Output the (X, Y) coordinate of the center of the cell containing the given text.  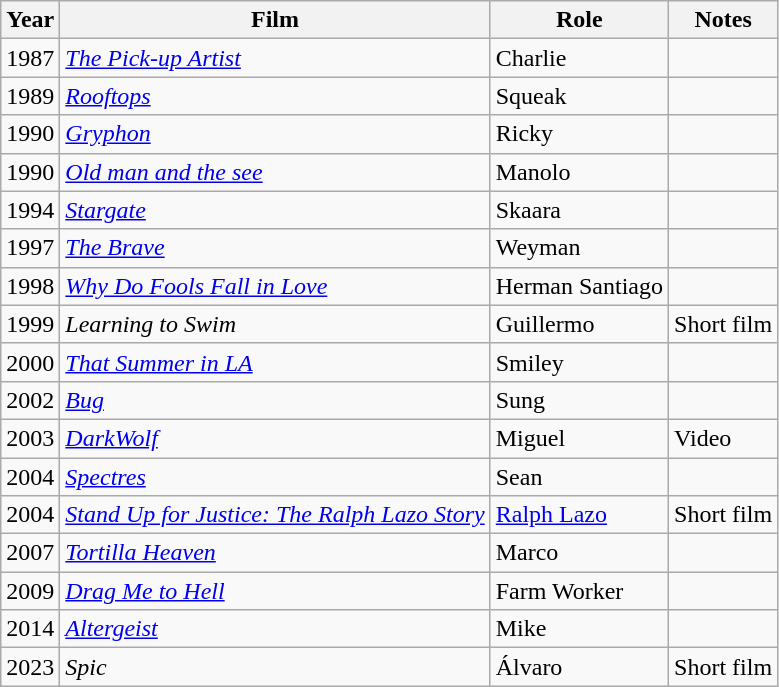
2023 (30, 667)
2003 (30, 438)
Sung (579, 400)
1998 (30, 286)
Álvaro (579, 667)
2007 (30, 553)
Stargate (275, 210)
Altergeist (275, 629)
Farm Worker (579, 591)
1999 (30, 324)
Herman Santiago (579, 286)
2009 (30, 591)
Ricky (579, 134)
The Pick-up Artist (275, 58)
Ralph Lazo (579, 515)
1997 (30, 248)
Squeak (579, 96)
Smiley (579, 362)
2000 (30, 362)
Tortilla Heaven (275, 553)
The Brave (275, 248)
Learning to Swim (275, 324)
Drag Me to Hell (275, 591)
Mike (579, 629)
2002 (30, 400)
Sean (579, 477)
Charlie (579, 58)
Why Do Fools Fall in Love (275, 286)
Notes (724, 20)
Year (30, 20)
Marco (579, 553)
Manolo (579, 172)
Old man and the see (275, 172)
Film (275, 20)
Bug (275, 400)
Rooftops (275, 96)
2014 (30, 629)
Gryphon (275, 134)
Weyman (579, 248)
Stand Up for Justice: The Ralph Lazo Story (275, 515)
DarkWolf (275, 438)
1994 (30, 210)
That Summer in LA (275, 362)
Role (579, 20)
Miguel (579, 438)
1987 (30, 58)
Video (724, 438)
Spectres (275, 477)
1989 (30, 96)
Spic (275, 667)
Skaara (579, 210)
Guillermo (579, 324)
